Locate the cell with the specified text and output its [X, Y] center coordinate. 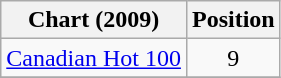
Position [233, 20]
Chart (2009) [94, 20]
9 [233, 58]
Canadian Hot 100 [94, 58]
